Find where the given text appears and provide that cell's center as [X, Y] coordinate. 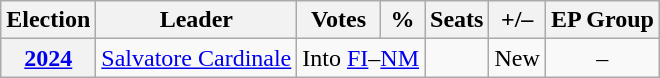
2024 [48, 58]
– [602, 58]
Seats [457, 20]
% [402, 20]
New [517, 58]
Salvatore Cardinale [196, 58]
Leader [196, 20]
Into FI–NM [361, 58]
Election [48, 20]
EP Group [602, 20]
Votes [339, 20]
+/– [517, 20]
